Capture the cell that displays the provided text and extract its (X, Y) central coordinate. 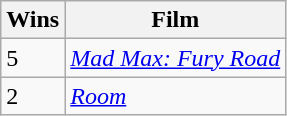
2 (33, 96)
Room (176, 96)
5 (33, 58)
Film (176, 20)
Wins (33, 20)
Mad Max: Fury Road (176, 58)
